Find where the given text appears and provide that cell's center as (X, Y) coordinate. 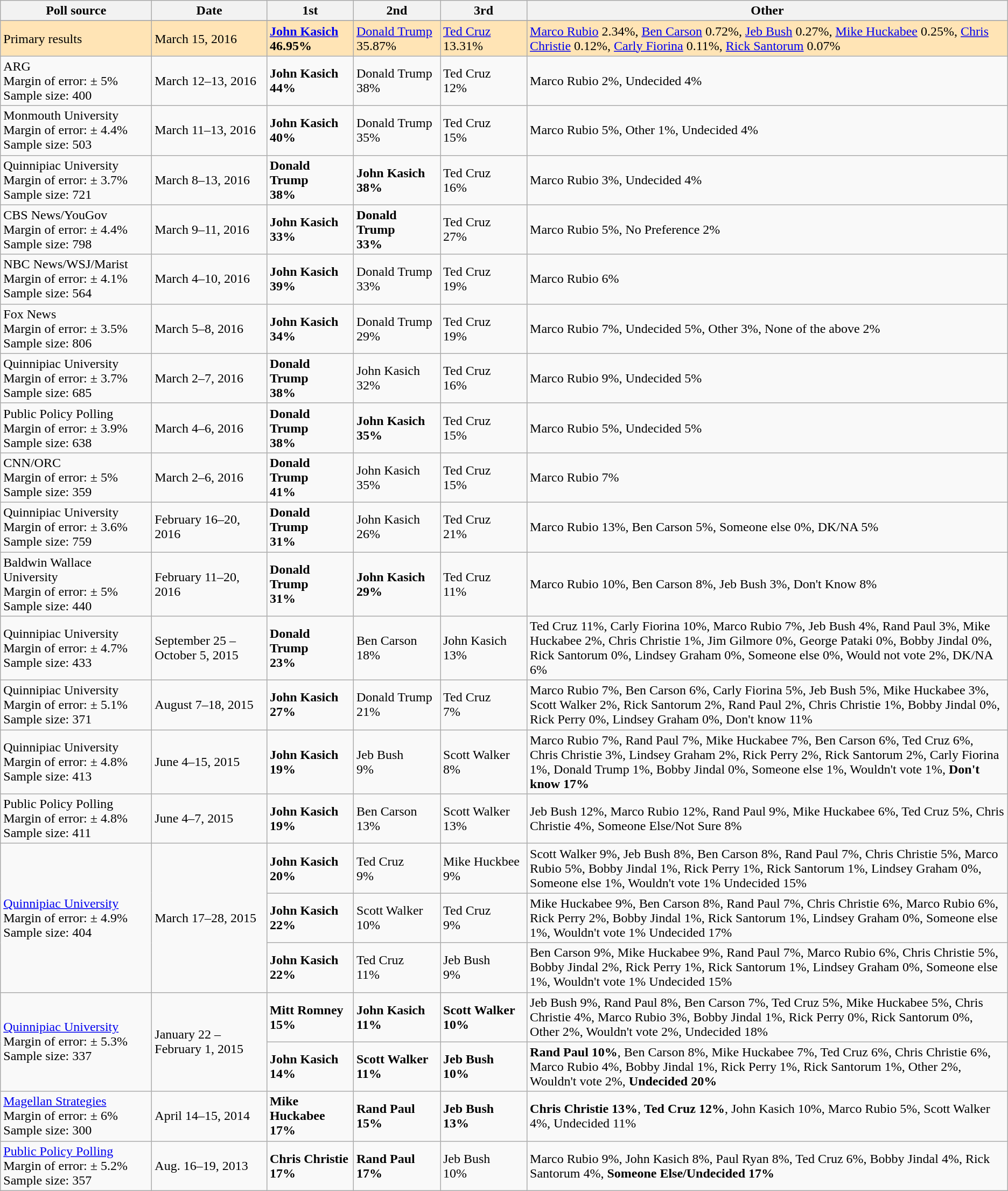
Scott Walker11% (396, 1067)
February 11–20, 2016 (209, 584)
Poll source (76, 11)
Monmouth UniversityMargin of error: ± 4.4% Sample size: 503 (76, 130)
Primary results (76, 39)
Jeb Bush13% (484, 1116)
April 14–15, 2014 (209, 1116)
Chris Christie 13%, Ted Cruz 12%, John Kasich 10%, Marco Rubio 5%, Scott Walker 4%, Undecided 11% (768, 1116)
Donald Trump29% (396, 329)
John Kasich11% (396, 1017)
Donald Trump35.87% (396, 39)
Scott Walker8% (484, 762)
John Kasich13% (484, 649)
John Kasich20% (310, 868)
John Kasich46.95% (310, 39)
Marco Rubio 2%, Undecided 4% (768, 81)
Rand Paul15% (396, 1116)
Marco Rubio 2.34%, Ben Carson 0.72%, Jeb Bush 0.27%, Mike Huckabee 0.25%, Chris Christie 0.12%, Carly Fiorina 0.11%, Rick Santorum 0.07% (768, 39)
Aug. 16–19, 2013 (209, 1166)
June 4–15, 2015 (209, 762)
John Kasich29% (396, 584)
Quinnipiac UniversityMargin of error: ± 5.1% Sample size: 371 (76, 705)
Quinnipiac UniversityMargin of error: ± 5.3% Sample size: 337 (76, 1042)
Quinnipiac UniversityMargin of error: ± 3.6% Sample size: 759 (76, 527)
Donald Trump23% (310, 649)
March 2–6, 2016 (209, 477)
Quinnipiac UniversityMargin of error: ± 3.7% Sample size: 685 (76, 378)
John Kasich26% (396, 527)
Marco Rubio 9%, Undecided 5% (768, 378)
Marco Rubio 5%, Other 1%, Undecided 4% (768, 130)
Rand Paul17% (396, 1166)
Marco Rubio 6% (768, 279)
Public Policy PollingMargin of error: ± 5.2% Sample size: 357 (76, 1166)
March 4–10, 2016 (209, 279)
Ted Cruz12% (484, 81)
Marco Rubio 7%, Undecided 5%, Other 3%, None of the above 2% (768, 329)
Marco Rubio 9%, John Kasich 8%, Paul Ryan 8%, Ted Cruz 6%, Bobby Jindal 4%, Rick Santorum 4%, Someone Else/Undecided 17% (768, 1166)
CBS News/YouGovMargin of error: ± 4.4% Sample size: 798 (76, 229)
Donald Trump41% (310, 477)
Quinnipiac UniversityMargin of error: ± 4.9% Sample size: 404 (76, 918)
January 22 – February 1, 2015 (209, 1042)
ARGMargin of error: ± 5% Sample size: 400 (76, 81)
Marco Rubio 10%, Ben Carson 8%, Jeb Bush 3%, Don't Know 8% (768, 584)
Marco Rubio 13%, Ben Carson 5%, Someone else 0%, DK/NA 5% (768, 527)
March 9–11, 2016 (209, 229)
Date (209, 11)
Ted Cruz21% (484, 527)
Ben Carson18% (396, 649)
John Kasich14% (310, 1067)
March 8–13, 2016 (209, 180)
March 17–28, 2015 (209, 918)
Scott Walker13% (484, 819)
John Kasich33% (310, 229)
Donald Trump35% (396, 130)
Fox NewsMargin of error: ± 3.5% Sample size: 806 (76, 329)
John Kasich38% (396, 180)
August 7–18, 2015 (209, 705)
September 25 – October 5, 2015 (209, 649)
February 16–20, 2016 (209, 527)
1st (310, 11)
March 12–13, 2016 (209, 81)
March 5–8, 2016 (209, 329)
Mike Huckbee9% (484, 868)
John Kasich27% (310, 705)
Other (768, 11)
John Kasich34% (310, 329)
Mitt Romney15% (310, 1017)
Public Policy PollingMargin of error: ± 4.8% Sample size: 411 (76, 819)
John Kasich40% (310, 130)
John Kasich39% (310, 279)
June 4–7, 2015 (209, 819)
John Kasich44% (310, 81)
March 11–13, 2016 (209, 130)
Jeb Bush 12%, Marco Rubio 12%, Rand Paul 9%, Mike Huckabee 6%, Ted Cruz 5%, Chris Christie 4%, Someone Else/Not Sure 8% (768, 819)
Marco Rubio 5%, No Preference 2% (768, 229)
CNN/ORCMargin of error: ± 5% Sample size: 359 (76, 477)
Marco Rubio 7% (768, 477)
Chris Christie17% (310, 1166)
Marco Rubio 3%, Undecided 4% (768, 180)
Magellan StrategiesMargin of error: ± 6% Sample size: 300 (76, 1116)
Marco Rubio 5%, Undecided 5% (768, 428)
Ted Cruz13.31% (484, 39)
Mike Huckabee17% (310, 1116)
3rd (484, 11)
Baldwin Wallace UniversityMargin of error: ± 5% Sample size: 440 (76, 584)
Public Policy PollingMargin of error: ± 3.9% Sample size: 638 (76, 428)
Ted Cruz27% (484, 229)
March 4–6, 2016 (209, 428)
Ted Cruz7% (484, 705)
John Kasich32% (396, 378)
2nd (396, 11)
NBC News/WSJ/MaristMargin of error: ± 4.1% Sample size: 564 (76, 279)
March 2–7, 2016 (209, 378)
Quinnipiac UniversityMargin of error: ± 4.7% Sample size: 433 (76, 649)
Ben Carson13% (396, 819)
Quinnipiac UniversityMargin of error: ± 4.8% Sample size: 413 (76, 762)
March 15, 2016 (209, 39)
Donald Trump21% (396, 705)
Quinnipiac UniversityMargin of error: ± 3.7% Sample size: 721 (76, 180)
